Output the [X, Y] coordinate of the center of the cell containing the given text.  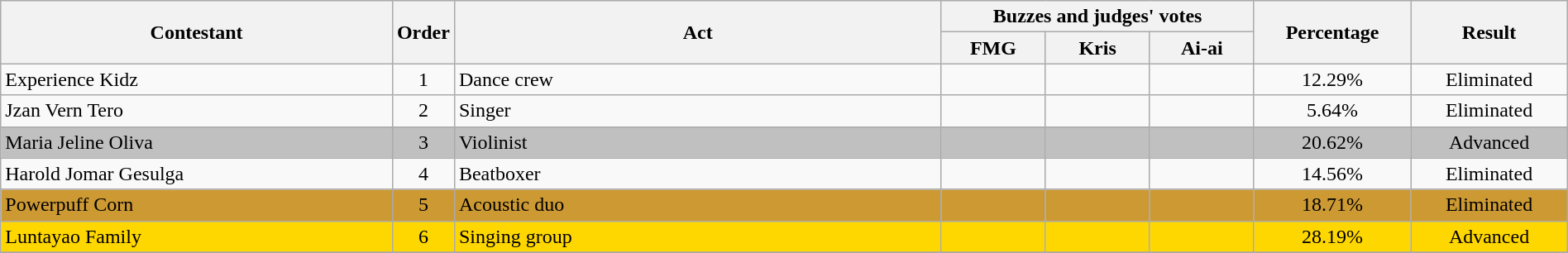
Maria Jeline Oliva [197, 142]
Singer [697, 111]
Dance crew [697, 79]
Beatboxer [697, 174]
14.56% [1331, 174]
20.62% [1331, 142]
1 [423, 79]
Ai-ai [1202, 48]
Contestant [197, 32]
Acoustic duo [697, 205]
4 [423, 174]
5.64% [1331, 111]
5 [423, 205]
28.19% [1331, 236]
Buzzes and judges' votes [1097, 17]
Kris [1097, 48]
Experience Kidz [197, 79]
18.71% [1331, 205]
3 [423, 142]
Result [1489, 32]
Singing group [697, 236]
Act [697, 32]
Percentage [1331, 32]
6 [423, 236]
Violinist [697, 142]
Order [423, 32]
Luntayao Family [197, 236]
FMG [993, 48]
Jzan Vern Tero [197, 111]
12.29% [1331, 79]
2 [423, 111]
Harold Jomar Gesulga [197, 174]
Powerpuff Corn [197, 205]
